Scan for the cell matching the given text and deliver its (X, Y) coordinate at center. 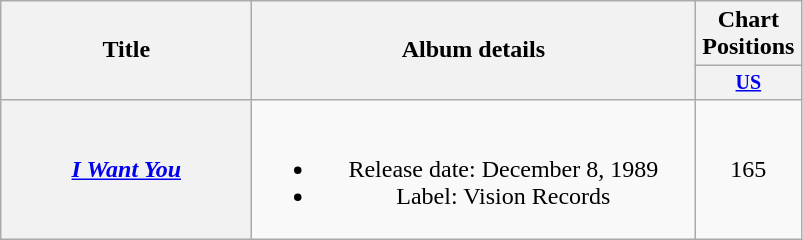
Album details (474, 50)
165 (748, 169)
Title (126, 50)
I Want You (126, 169)
Release date: December 8, 1989Label: Vision Records (474, 169)
US (748, 82)
Chart Positions (748, 34)
